Return the (X, Y) coordinate for the center point of the cell that contains the specified text.  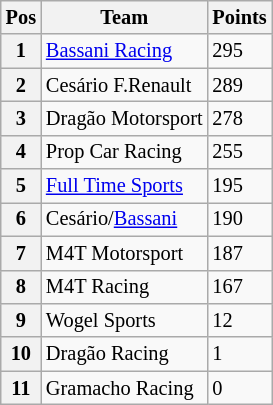
Full Time Sports (124, 186)
4 (21, 152)
7 (21, 253)
Gramacho Racing (124, 388)
0 (240, 388)
8 (21, 287)
190 (240, 219)
Cesário/Bassani (124, 219)
Pos (21, 17)
Dragão Racing (124, 354)
Bassani Racing (124, 51)
Points (240, 17)
9 (21, 320)
5 (21, 186)
M4T Racing (124, 287)
12 (240, 320)
Dragão Motorsport (124, 118)
295 (240, 51)
167 (240, 287)
255 (240, 152)
11 (21, 388)
289 (240, 85)
2 (21, 85)
M4T Motorsport (124, 253)
278 (240, 118)
10 (21, 354)
Team (124, 17)
Prop Car Racing (124, 152)
195 (240, 186)
Wogel Sports (124, 320)
3 (21, 118)
6 (21, 219)
Cesário F.Renault (124, 85)
187 (240, 253)
